Return (x, y) of the center of cell containing provided text 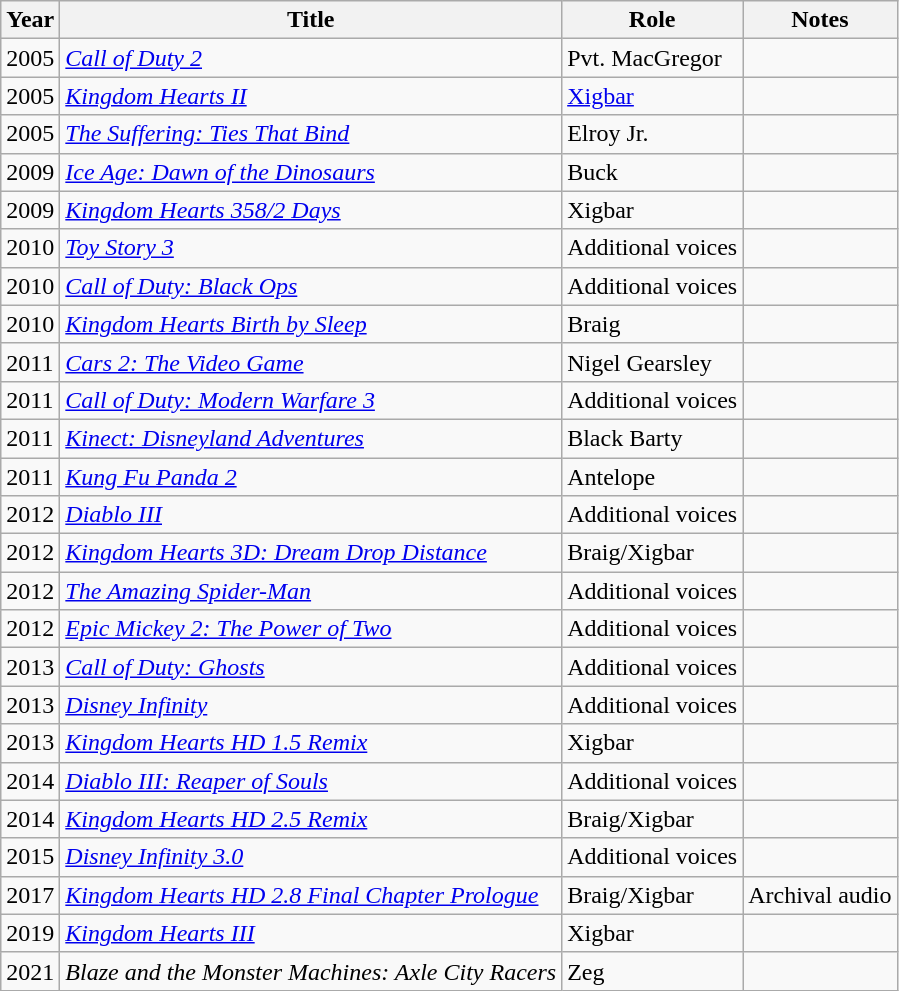
Zeg (652, 971)
The Amazing Spider-Man (311, 591)
Blaze and the Monster Machines: Axle City Racers (311, 971)
Kingdom Hearts 3D: Dream Drop Distance (311, 553)
Pvt. MacGregor (652, 58)
Kingdom Hearts Birth by Sleep (311, 324)
Kingdom Hearts HD 1.5 Remix (311, 743)
Diablo III: Reaper of Souls (311, 781)
Epic Mickey 2: The Power of Two (311, 629)
Elroy Jr. (652, 134)
Role (652, 20)
2019 (30, 933)
Antelope (652, 477)
Title (311, 20)
Disney Infinity 3.0 (311, 857)
Archival audio (820, 895)
Diablo III (311, 515)
Disney Infinity (311, 705)
Call of Duty: Modern Warfare 3 (311, 400)
2015 (30, 857)
Kingdom Hearts 358/2 Days (311, 210)
Ice Age: Dawn of the Dinosaurs (311, 172)
Buck (652, 172)
Kung Fu Panda 2 (311, 477)
Call of Duty 2 (311, 58)
Call of Duty: Ghosts (311, 667)
Nigel Gearsley (652, 362)
Call of Duty: Black Ops (311, 286)
2021 (30, 971)
2017 (30, 895)
Kingdom Hearts HD 2.8 Final Chapter Prologue (311, 895)
Kingdom Hearts II (311, 96)
Cars 2: The Video Game (311, 362)
Year (30, 20)
Black Barty (652, 438)
The Suffering: Ties That Bind (311, 134)
Kingdom Hearts III (311, 933)
Kinect: Disneyland Adventures (311, 438)
Kingdom Hearts HD 2.5 Remix (311, 819)
Braig (652, 324)
Toy Story 3 (311, 248)
Notes (820, 20)
